Locate the cell with the specified text and output its (x, y) center coordinate. 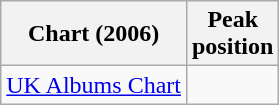
UK Albums Chart (94, 85)
Chart (2006) (94, 34)
Peakposition (232, 34)
